Extract the (X, Y) coordinate from the center of the cell holding the provided text.  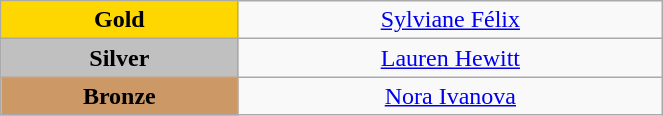
Nora Ivanova (450, 96)
Gold (120, 20)
Bronze (120, 96)
Sylviane Félix (450, 20)
Lauren Hewitt (450, 58)
Silver (120, 58)
